Provide the (X, Y) coordinate of the cell's center where the given text is located.  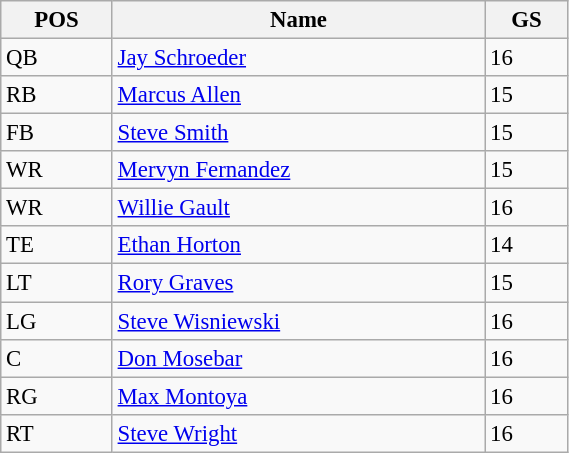
RB (57, 95)
QB (57, 58)
LG (57, 321)
Max Montoya (298, 396)
LT (57, 283)
Mervyn Fernandez (298, 170)
Marcus Allen (298, 95)
Rory Graves (298, 283)
Don Mosebar (298, 358)
TE (57, 245)
Jay Schroeder (298, 58)
14 (526, 245)
Willie Gault (298, 208)
Steve Wisniewski (298, 321)
RT (57, 433)
Name (298, 20)
POS (57, 20)
FB (57, 133)
Steve Wright (298, 433)
RG (57, 396)
Steve Smith (298, 133)
Ethan Horton (298, 245)
GS (526, 20)
C (57, 358)
